Capture the cell that displays the provided text and extract its (X, Y) central coordinate. 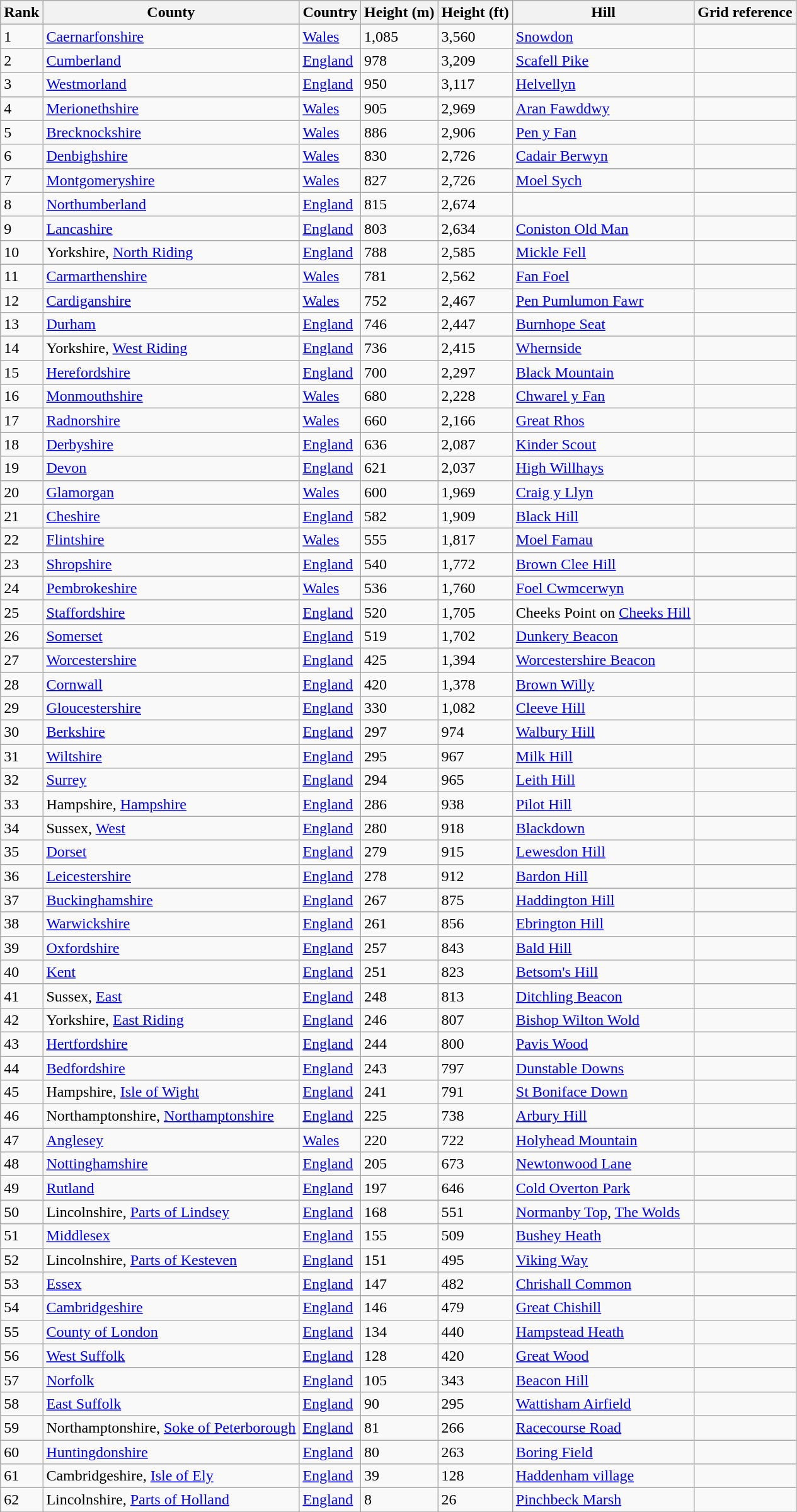
807 (475, 1020)
49 (21, 1188)
965 (475, 780)
29 (21, 708)
Chwarel y Fan (603, 396)
20 (21, 492)
Chrishall Common (603, 1284)
40 (21, 972)
Flintshire (171, 540)
County of London (171, 1332)
147 (399, 1284)
Cornwall (171, 684)
Sussex, East (171, 996)
Yorkshire, West Riding (171, 349)
14 (21, 349)
19 (21, 468)
2,634 (475, 228)
24 (21, 588)
Snowdon (603, 37)
Newtonwood Lane (603, 1164)
36 (21, 876)
1,772 (475, 564)
Middlesex (171, 1236)
Cheshire (171, 516)
Bardon Hill (603, 876)
Black Hill (603, 516)
3,117 (475, 84)
Great Rhos (603, 420)
5 (21, 132)
Radnorshire (171, 420)
Pen Pumlumon Fawr (603, 301)
1,702 (475, 636)
646 (475, 1188)
34 (21, 828)
197 (399, 1188)
343 (475, 1380)
Pembrokeshire (171, 588)
Monmouthshire (171, 396)
788 (399, 252)
Cambridgeshire, Isle of Ely (171, 1476)
738 (475, 1116)
Dunstable Downs (603, 1068)
2 (21, 61)
280 (399, 828)
Grid reference (745, 13)
Pinchbeck Marsh (603, 1500)
47 (21, 1140)
600 (399, 492)
536 (399, 588)
Berkshire (171, 732)
90 (399, 1404)
752 (399, 301)
146 (399, 1308)
Pavis Wood (603, 1044)
Leicestershire (171, 876)
263 (475, 1451)
Lincolnshire, Parts of Kesteven (171, 1260)
Holyhead Mountain (603, 1140)
286 (399, 804)
12 (21, 301)
479 (475, 1308)
Cold Overton Park (603, 1188)
Sussex, West (171, 828)
51 (21, 1236)
Bald Hill (603, 948)
7 (21, 180)
Height (ft) (475, 13)
Rank (21, 13)
Moel Sych (603, 180)
540 (399, 564)
35 (21, 852)
Anglesey (171, 1140)
950 (399, 84)
81 (399, 1428)
Kent (171, 972)
Oxfordshire (171, 948)
Caernarfonshire (171, 37)
Cheeks Point on Cheeks Hill (603, 612)
15 (21, 372)
244 (399, 1044)
Dorset (171, 852)
Great Wood (603, 1356)
Bishop Wilton Wold (603, 1020)
31 (21, 756)
967 (475, 756)
Brown Clee Hill (603, 564)
2,447 (475, 325)
Yorkshire, East Riding (171, 1020)
Ebrington Hill (603, 924)
Worcestershire Beacon (603, 660)
32 (21, 780)
974 (475, 732)
2,415 (475, 349)
4 (21, 108)
797 (475, 1068)
1,909 (475, 516)
440 (475, 1332)
Buckinghamshire (171, 900)
519 (399, 636)
1,969 (475, 492)
Staffordshire (171, 612)
155 (399, 1236)
425 (399, 660)
168 (399, 1212)
East Suffolk (171, 1404)
Boring Field (603, 1451)
736 (399, 349)
261 (399, 924)
Cambridgeshire (171, 1308)
58 (21, 1404)
59 (21, 1428)
High Willhays (603, 468)
48 (21, 1164)
Pilot Hill (603, 804)
53 (21, 1284)
17 (21, 420)
Lancashire (171, 228)
57 (21, 1380)
Moel Famau (603, 540)
Glamorgan (171, 492)
Cleeve Hill (603, 708)
55 (21, 1332)
Foel Cwmcerwyn (603, 588)
673 (475, 1164)
Montgomeryshire (171, 180)
11 (21, 276)
56 (21, 1356)
25 (21, 612)
Burnhope Seat (603, 325)
Pen y Fan (603, 132)
815 (399, 204)
Northamptonshire, Northamptonshire (171, 1116)
62 (21, 1500)
1,705 (475, 612)
9 (21, 228)
Hertfordshire (171, 1044)
Fan Foel (603, 276)
915 (475, 852)
Lincolnshire, Parts of Lindsey (171, 1212)
621 (399, 468)
791 (475, 1092)
823 (475, 972)
44 (21, 1068)
746 (399, 325)
1,817 (475, 540)
266 (475, 1428)
Nottinghamshire (171, 1164)
33 (21, 804)
Wiltshire (171, 756)
Leith Hill (603, 780)
Milk Hill (603, 756)
551 (475, 1212)
555 (399, 540)
330 (399, 708)
856 (475, 924)
582 (399, 516)
Ditchling Beacon (603, 996)
886 (399, 132)
2,674 (475, 204)
30 (21, 732)
Viking Way (603, 1260)
Somerset (171, 636)
41 (21, 996)
Mickle Fell (603, 252)
2,166 (475, 420)
Dunkery Beacon (603, 636)
80 (399, 1451)
Rutland (171, 1188)
Racecourse Road (603, 1428)
Westmorland (171, 84)
Warwickshire (171, 924)
St Boniface Down (603, 1092)
Bushey Heath (603, 1236)
482 (475, 1284)
Surrey (171, 780)
Lincolnshire, Parts of Holland (171, 1500)
Hampshire, Isle of Wight (171, 1092)
Shropshire (171, 564)
905 (399, 108)
225 (399, 1116)
Blackdown (603, 828)
Hampshire, Hampshire (171, 804)
1,760 (475, 588)
County (171, 13)
50 (21, 1212)
22 (21, 540)
Betsom's Hill (603, 972)
Beacon Hill (603, 1380)
Haddenham village (603, 1476)
875 (475, 900)
830 (399, 156)
279 (399, 852)
Brown Willy (603, 684)
Black Mountain (603, 372)
54 (21, 1308)
680 (399, 396)
1,378 (475, 684)
Whernside (603, 349)
37 (21, 900)
2,969 (475, 108)
61 (21, 1476)
2,562 (475, 276)
Lewesdon Hill (603, 852)
1,394 (475, 660)
Height (m) (399, 13)
722 (475, 1140)
800 (475, 1044)
1 (21, 37)
781 (399, 276)
246 (399, 1020)
Essex (171, 1284)
Bedfordshire (171, 1068)
105 (399, 1380)
827 (399, 180)
938 (475, 804)
Kinder Scout (603, 444)
2,228 (475, 396)
257 (399, 948)
Arbury Hill (603, 1116)
248 (399, 996)
45 (21, 1092)
813 (475, 996)
2,087 (475, 444)
Cumberland (171, 61)
Country (330, 13)
3,209 (475, 61)
3 (21, 84)
Brecknockshire (171, 132)
294 (399, 780)
Hampstead Heath (603, 1332)
38 (21, 924)
Craig y Llyn (603, 492)
843 (475, 948)
18 (21, 444)
52 (21, 1260)
23 (21, 564)
10 (21, 252)
27 (21, 660)
46 (21, 1116)
43 (21, 1044)
Scafell Pike (603, 61)
Walbury Hill (603, 732)
Norfolk (171, 1380)
21 (21, 516)
Herefordshire (171, 372)
Northumberland (171, 204)
Cadair Berwyn (603, 156)
13 (21, 325)
220 (399, 1140)
Derbyshire (171, 444)
Normanby Top, The Wolds (603, 1212)
Wattisham Airfield (603, 1404)
2,037 (475, 468)
28 (21, 684)
West Suffolk (171, 1356)
Merionethshire (171, 108)
Haddington Hill (603, 900)
267 (399, 900)
803 (399, 228)
151 (399, 1260)
Gloucestershire (171, 708)
42 (21, 1020)
Yorkshire, North Riding (171, 252)
Northamptonshire, Soke of Peterborough (171, 1428)
700 (399, 372)
Devon (171, 468)
297 (399, 732)
2,585 (475, 252)
912 (475, 876)
251 (399, 972)
978 (399, 61)
Worcestershire (171, 660)
60 (21, 1451)
Coniston Old Man (603, 228)
Carmarthenshire (171, 276)
Aran Fawddwy (603, 108)
2,906 (475, 132)
6 (21, 156)
134 (399, 1332)
2,297 (475, 372)
278 (399, 876)
636 (399, 444)
1,082 (475, 708)
Durham (171, 325)
Cardiganshire (171, 301)
Helvellyn (603, 84)
2,467 (475, 301)
1,085 (399, 37)
660 (399, 420)
Hill (603, 13)
495 (475, 1260)
205 (399, 1164)
520 (399, 612)
Huntingdonshire (171, 1451)
509 (475, 1236)
Denbighshire (171, 156)
16 (21, 396)
Great Chishill (603, 1308)
918 (475, 828)
241 (399, 1092)
3,560 (475, 37)
243 (399, 1068)
